Capture the cell that displays the provided text and extract its [X, Y] central coordinate. 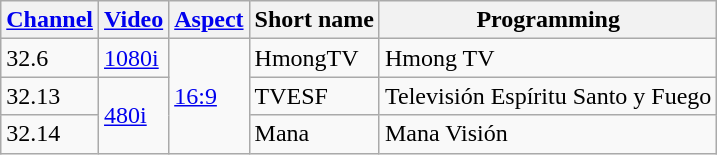
Aspect [209, 20]
TVESF [314, 96]
32.14 [50, 134]
1080i [134, 58]
480i [134, 115]
Mana [314, 134]
Hmong TV [548, 58]
Channel [50, 20]
32.6 [50, 58]
Short name [314, 20]
16:9 [209, 96]
Televisión Espíritu Santo y Fuego [548, 96]
Mana Visión [548, 134]
HmongTV [314, 58]
32.13 [50, 96]
Programming [548, 20]
Video [134, 20]
